Determine the (X, Y) coordinate at the center of the cell enclosing the given text.  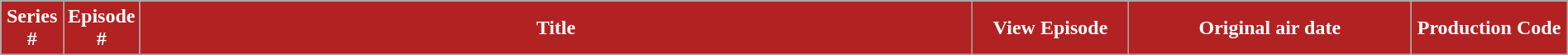
Series # (32, 28)
Episode # (102, 28)
Original air date (1270, 28)
Title (556, 28)
View Episode (1050, 28)
Production Code (1489, 28)
